From the cell containing the given text, extract its center point as (x, y) coordinate. 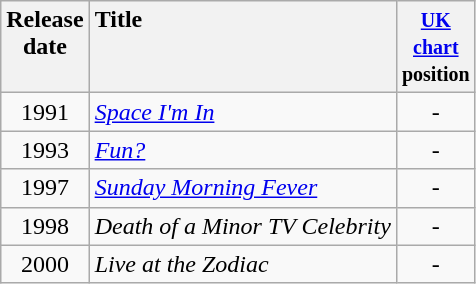
1993 (45, 150)
1997 (45, 188)
2000 (45, 264)
Release date (45, 47)
Title (242, 47)
Fun? (242, 150)
Death of a Minor TV Celebrity (242, 226)
Live at the Zodiac (242, 264)
1991 (45, 112)
Space I'm In (242, 112)
UK chart position (436, 47)
1998 (45, 226)
Sunday Morning Fever (242, 188)
